Scan for the cell matching the given text and deliver its (X, Y) coordinate at center. 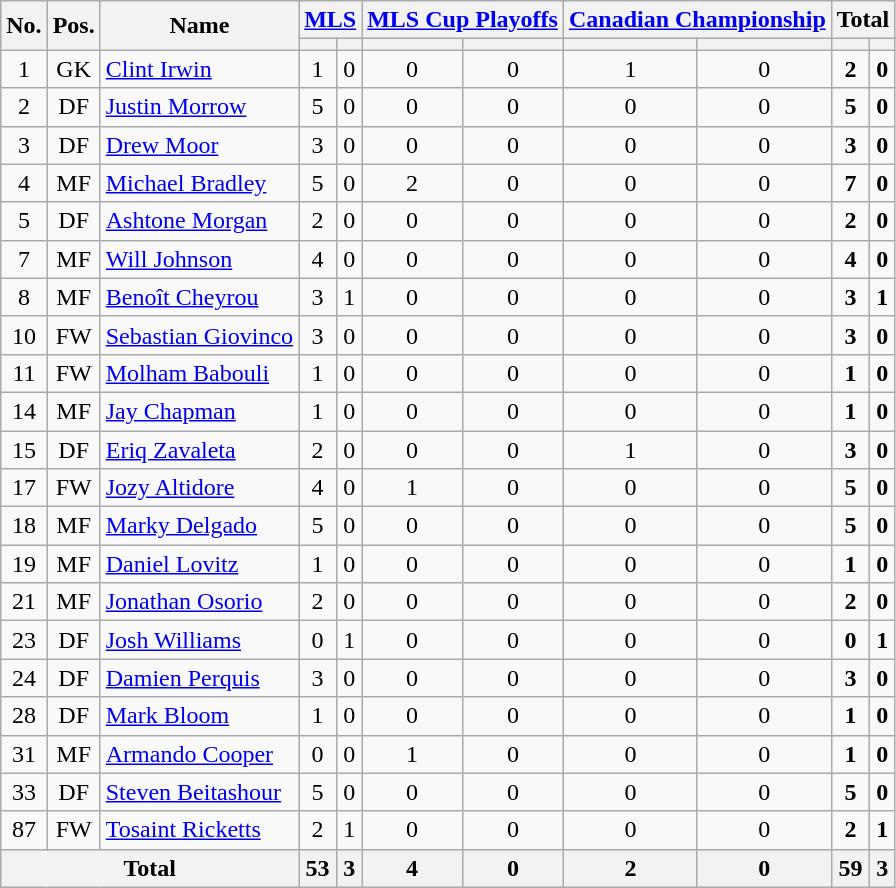
Benoît Cheyrou (199, 297)
Armando Cooper (199, 754)
Sebastian Giovinco (199, 335)
Pos. (74, 26)
11 (24, 373)
Jonathan Osorio (199, 602)
21 (24, 602)
33 (24, 792)
Drew Moor (199, 145)
Michael Bradley (199, 183)
Name (199, 26)
No. (24, 26)
Daniel Lovitz (199, 564)
Molham Babouli (199, 373)
53 (318, 868)
Jay Chapman (199, 411)
Will Johnson (199, 259)
Jozy Altidore (199, 488)
15 (24, 449)
8 (24, 297)
10 (24, 335)
Ashtone Morgan (199, 221)
Marky Delgado (199, 526)
Josh Williams (199, 640)
14 (24, 411)
23 (24, 640)
19 (24, 564)
Eriq Zavaleta (199, 449)
Mark Bloom (199, 716)
Clint Irwin (199, 69)
Canadian Championship (697, 20)
Tosaint Ricketts (199, 830)
Justin Morrow (199, 107)
17 (24, 488)
GK (74, 69)
Damien Perquis (199, 678)
87 (24, 830)
Steven Beitashour (199, 792)
18 (24, 526)
28 (24, 716)
24 (24, 678)
31 (24, 754)
59 (850, 868)
MLS (330, 20)
MLS Cup Playoffs (463, 20)
